Detect which cell encompasses the target text, then output its (X, Y) center coordinate. 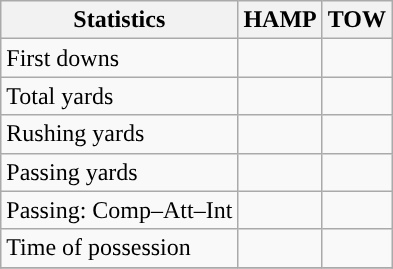
TOW (356, 20)
HAMP (280, 20)
First downs (120, 58)
Rushing yards (120, 134)
Time of possession (120, 248)
Passing yards (120, 172)
Total yards (120, 96)
Statistics (120, 20)
Passing: Comp–Att–Int (120, 210)
